Locate the cell with the specified text and output its [X, Y] center coordinate. 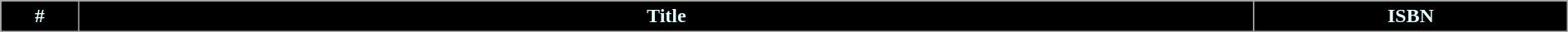
Title [667, 16]
ISBN [1411, 16]
# [40, 16]
